Extract the [x, y] coordinate from the center of the cell holding the provided text.  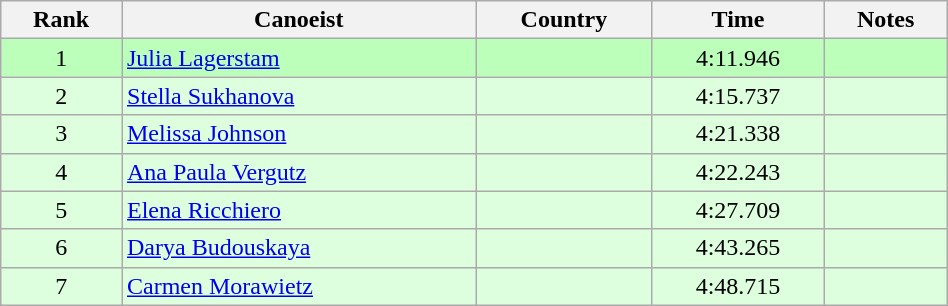
4:15.737 [738, 96]
4:43.265 [738, 248]
Time [738, 20]
Melissa Johnson [299, 134]
5 [62, 210]
3 [62, 134]
Country [564, 20]
4:48.715 [738, 286]
Carmen Morawietz [299, 286]
Darya Budouskaya [299, 248]
Elena Ricchiero [299, 210]
Ana Paula Vergutz [299, 172]
4:11.946 [738, 58]
4:22.243 [738, 172]
Julia Lagerstam [299, 58]
2 [62, 96]
Rank [62, 20]
1 [62, 58]
4 [62, 172]
7 [62, 286]
4:27.709 [738, 210]
6 [62, 248]
4:21.338 [738, 134]
Stella Sukhanova [299, 96]
Notes [886, 20]
Canoeist [299, 20]
